Capture the cell that displays the provided text and extract its (X, Y) central coordinate. 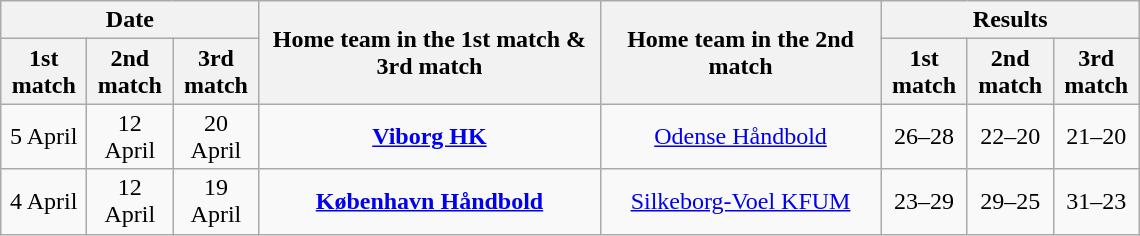
Home team in the 1st match & 3rd match (430, 52)
5 April (44, 136)
Results (1010, 20)
Odense Håndbold (740, 136)
20 April (216, 136)
4 April (44, 202)
22–20 (1010, 136)
21–20 (1096, 136)
29–25 (1010, 202)
Date (130, 20)
23–29 (924, 202)
31–23 (1096, 202)
Viborg HK (430, 136)
26–28 (924, 136)
København Håndbold (430, 202)
Home team in the 2nd match (740, 52)
19 April (216, 202)
Silkeborg-Voel KFUM (740, 202)
